Search for the cell housing the specified text and yield its (X, Y) center coordinate. 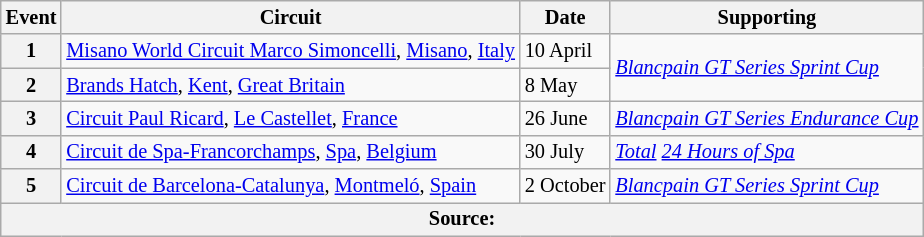
26 June (566, 118)
2 (32, 85)
30 July (566, 152)
Blancpain GT Series Endurance Cup (766, 118)
Event (32, 17)
Brands Hatch, Kent, Great Britain (290, 85)
Total 24 Hours of Spa (766, 152)
Source: (462, 219)
Circuit (290, 17)
Circuit de Barcelona-Catalunya, Montmeló, Spain (290, 186)
1 (32, 51)
Misano World Circuit Marco Simoncelli, Misano, Italy (290, 51)
10 April (566, 51)
2 October (566, 186)
8 May (566, 85)
3 (32, 118)
Supporting (766, 17)
4 (32, 152)
Date (566, 17)
Circuit Paul Ricard, Le Castellet, France (290, 118)
Circuit de Spa-Francorchamps, Spa, Belgium (290, 152)
5 (32, 186)
